From the cell containing the given text, extract its center point as [x, y] coordinate. 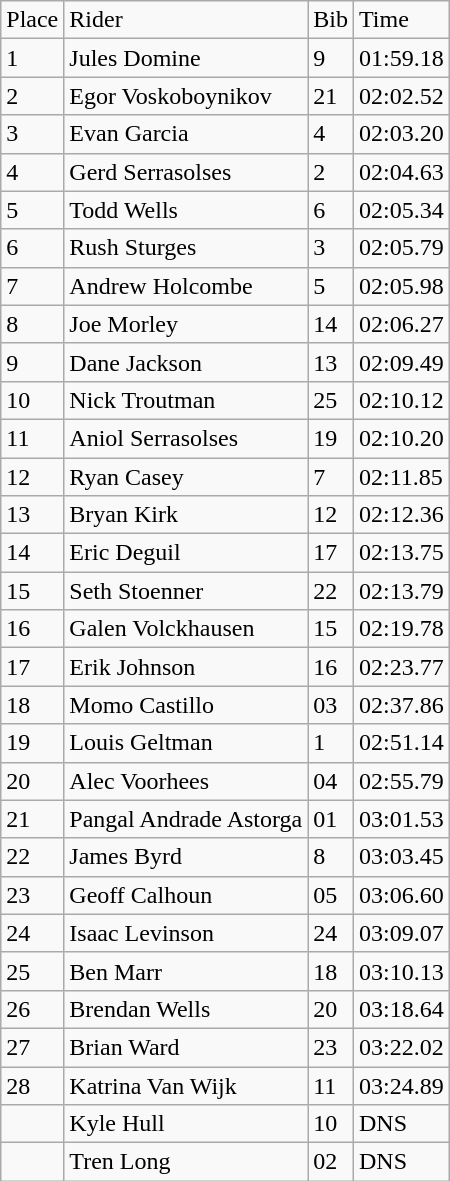
Katrina Van Wijk [186, 1085]
Todd Wells [186, 210]
Seth Stoenner [186, 591]
03:10.13 [401, 971]
Ryan Casey [186, 477]
Louis Geltman [186, 743]
02:13.79 [401, 591]
Brendan Wells [186, 1009]
02:11.85 [401, 477]
26 [32, 1009]
02:23.77 [401, 667]
Brian Ward [186, 1047]
02:02.52 [401, 96]
Alec Voorhees [186, 781]
Kyle Hull [186, 1124]
03:03.45 [401, 857]
Ben Marr [186, 971]
02:12.36 [401, 515]
James Byrd [186, 857]
Rush Sturges [186, 248]
28 [32, 1085]
02:51.14 [401, 743]
02:05.34 [401, 210]
Galen Volckhausen [186, 629]
02:03.20 [401, 134]
Place [32, 20]
03:24.89 [401, 1085]
Bryan Kirk [186, 515]
02:13.75 [401, 553]
Time [401, 20]
02:04.63 [401, 172]
02:55.79 [401, 781]
Rider [186, 20]
02 [331, 1162]
03:06.60 [401, 895]
Evan Garcia [186, 134]
03:01.53 [401, 819]
04 [331, 781]
02:19.78 [401, 629]
02:10.12 [401, 400]
Pangal Andrade Astorga [186, 819]
02:09.49 [401, 362]
03:22.02 [401, 1047]
Bib [331, 20]
03:09.07 [401, 933]
Erik Johnson [186, 667]
Geoff Calhoun [186, 895]
01:59.18 [401, 58]
Gerd Serrasolses [186, 172]
Tren Long [186, 1162]
Eric Deguil [186, 553]
01 [331, 819]
Dane Jackson [186, 362]
Aniol Serrasolses [186, 438]
Jules Domine [186, 58]
Joe Morley [186, 324]
27 [32, 1047]
03 [331, 705]
Isaac Levinson [186, 933]
Nick Troutman [186, 400]
02:05.79 [401, 248]
Egor Voskoboynikov [186, 96]
02:06.27 [401, 324]
Andrew Holcombe [186, 286]
05 [331, 895]
02:37.86 [401, 705]
02:10.20 [401, 438]
03:18.64 [401, 1009]
02:05.98 [401, 286]
Momo Castillo [186, 705]
